Find where the given text appears and provide that cell's center as (X, Y) coordinate. 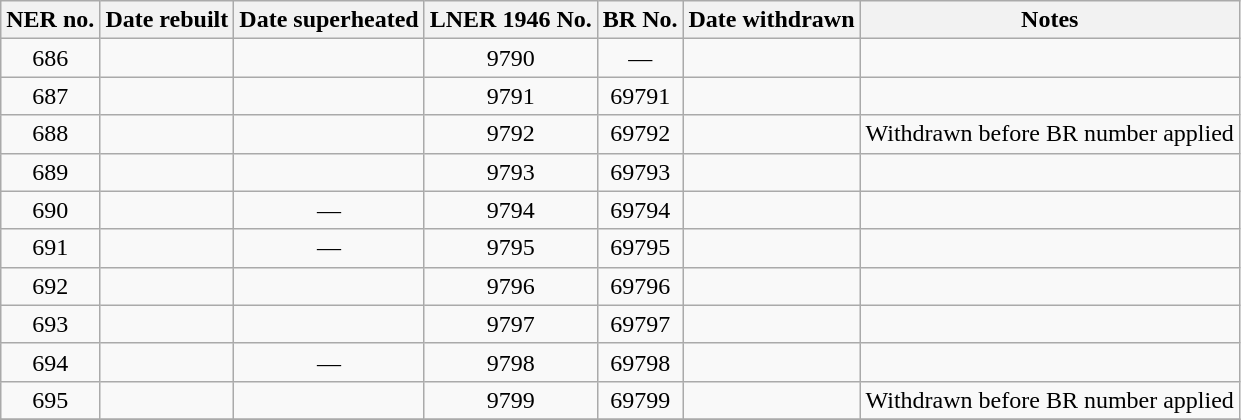
Date superheated (329, 20)
69799 (640, 400)
Notes (1050, 20)
690 (50, 210)
692 (50, 286)
9790 (510, 58)
69798 (640, 362)
9798 (510, 362)
9795 (510, 248)
69797 (640, 324)
694 (50, 362)
688 (50, 134)
691 (50, 248)
686 (50, 58)
Date withdrawn (772, 20)
9791 (510, 96)
9793 (510, 172)
69795 (640, 248)
Date rebuilt (167, 20)
9794 (510, 210)
69791 (640, 96)
687 (50, 96)
9799 (510, 400)
9792 (510, 134)
69793 (640, 172)
69794 (640, 210)
BR No. (640, 20)
NER no. (50, 20)
LNER 1946 No. (510, 20)
69796 (640, 286)
69792 (640, 134)
9796 (510, 286)
689 (50, 172)
9797 (510, 324)
695 (50, 400)
693 (50, 324)
